Return [x, y] of the center of cell containing provided text 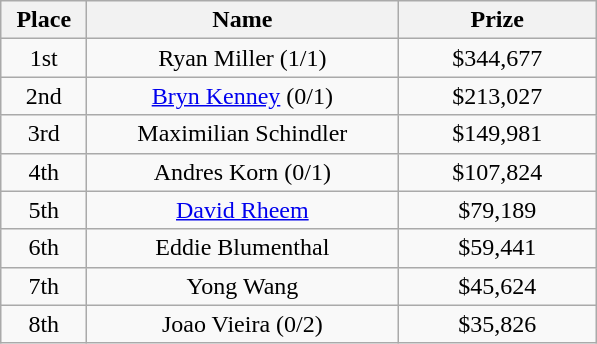
Name [242, 20]
Prize [498, 20]
$79,189 [498, 210]
$35,826 [498, 324]
$107,824 [498, 172]
$59,441 [498, 248]
Joao Vieira (0/2) [242, 324]
3rd [44, 134]
7th [44, 286]
5th [44, 210]
Yong Wang [242, 286]
1st [44, 58]
Andres Korn (0/1) [242, 172]
Eddie Blumenthal [242, 248]
2nd [44, 96]
Maximilian Schindler [242, 134]
$45,624 [498, 286]
Bryn Kenney (0/1) [242, 96]
4th [44, 172]
$213,027 [498, 96]
$344,677 [498, 58]
Place [44, 20]
Ryan Miller (1/1) [242, 58]
8th [44, 324]
David Rheem [242, 210]
6th [44, 248]
$149,981 [498, 134]
